Identify which cell holds the provided text, then report its [x, y] central coordinate. 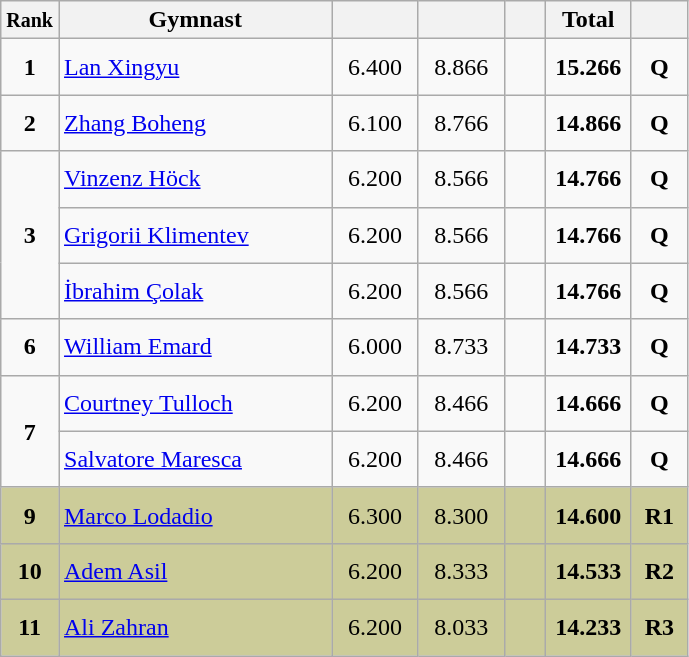
14.533 [588, 571]
Grigorii Klimentev [195, 235]
Lan Xingyu [195, 67]
14.866 [588, 123]
14.233 [588, 627]
Gymnast [195, 20]
William Emard [195, 347]
1 [30, 67]
2 [30, 123]
3 [30, 235]
Marco Lodadio [195, 515]
6 [30, 347]
8.766 [461, 123]
Courtney Tulloch [195, 403]
8.733 [461, 347]
Adem Asil [195, 571]
8.333 [461, 571]
Salvatore Maresca [195, 459]
Ali Zahran [195, 627]
Vinzenz Höck [195, 179]
14.600 [588, 515]
15.266 [588, 67]
8.033 [461, 627]
7 [30, 431]
8.300 [461, 515]
Rank [30, 20]
8.866 [461, 67]
İbrahim Çolak [195, 291]
6.300 [375, 515]
6.000 [375, 347]
Zhang Boheng [195, 123]
R1 [659, 515]
R2 [659, 571]
6.100 [375, 123]
10 [30, 571]
6.400 [375, 67]
R3 [659, 627]
11 [30, 627]
9 [30, 515]
14.733 [588, 347]
Total [588, 20]
